Provide the (x, y) coordinate of the cell's center where the given text is located.  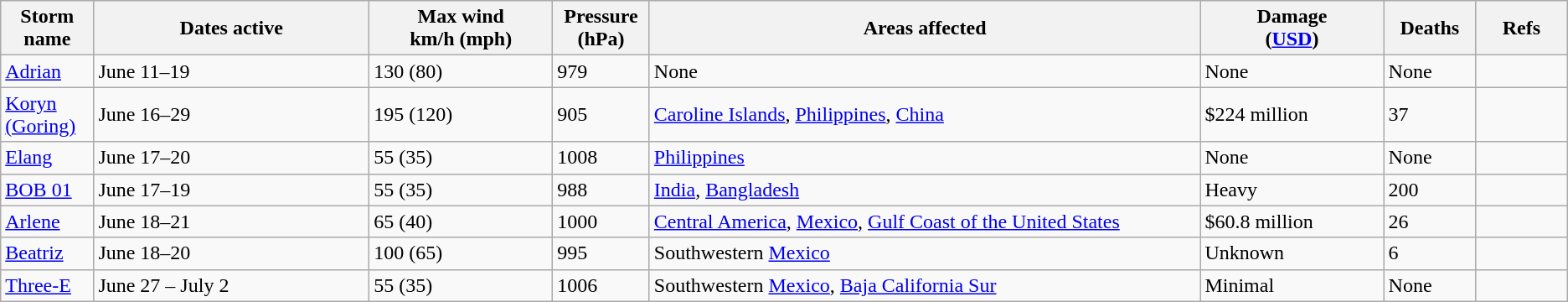
Heavy (1292, 190)
Max windkm/h (mph) (461, 29)
1006 (601, 285)
Pressure(hPa) (601, 29)
$60.8 million (1292, 221)
June 17–20 (231, 158)
Philippines (925, 158)
Unknown (1292, 253)
100 (65) (461, 253)
Adrian (47, 71)
Dates active (231, 29)
Southwestern Mexico (925, 253)
6 (1430, 253)
195 (120) (461, 114)
Areas affected (925, 29)
June 11–19 (231, 71)
988 (601, 190)
979 (601, 71)
26 (1430, 221)
Southwestern Mexico, Baja California Sur (925, 285)
June 18–21 (231, 221)
India, Bangladesh (925, 190)
Three-E (47, 285)
Storm name (47, 29)
June 18–20 (231, 253)
65 (40) (461, 221)
Caroline Islands, Philippines, China (925, 114)
Beatriz (47, 253)
Arlene (47, 221)
905 (601, 114)
200 (1430, 190)
995 (601, 253)
Minimal (1292, 285)
Damage(USD) (1292, 29)
1008 (601, 158)
Deaths (1430, 29)
Refs (1522, 29)
BOB 01 (47, 190)
130 (80) (461, 71)
Elang (47, 158)
Central America, Mexico, Gulf Coast of the United States (925, 221)
Koryn (Goring) (47, 114)
$224 million (1292, 114)
1000 (601, 221)
June 16–29 (231, 114)
June 27 – July 2 (231, 285)
37 (1430, 114)
June 17–19 (231, 190)
